Pinpoint the cell where the given text exists, returning its [X, Y] midpoint coordinate. 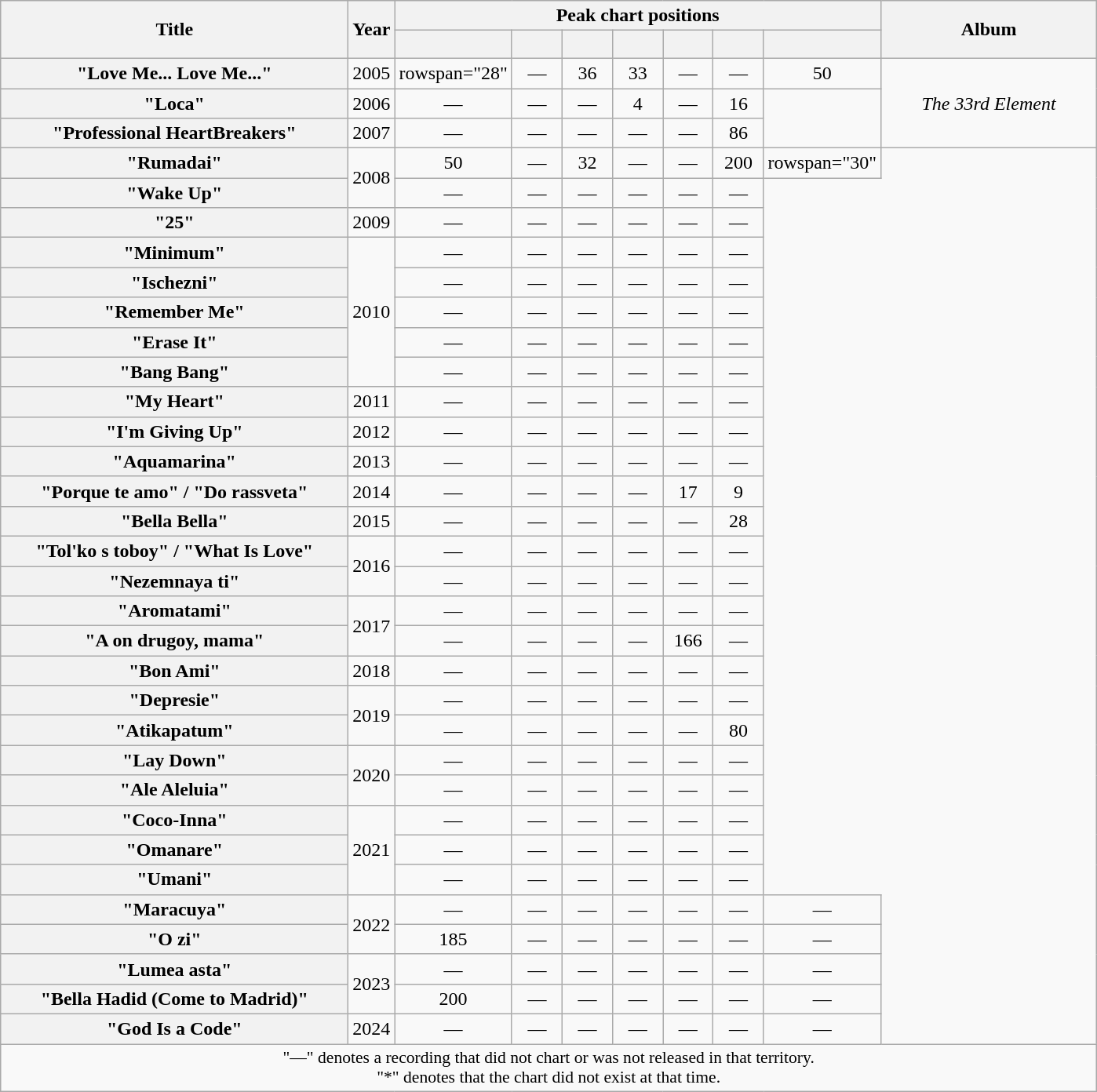
"Loca" [174, 103]
2018 [372, 671]
2013 [372, 461]
"Erase It" [174, 342]
"Rumadai" [174, 163]
"Depresie" [174, 701]
2015 [372, 521]
2020 [372, 775]
2009 [372, 223]
2008 [372, 178]
"Lay Down" [174, 760]
86 [738, 133]
"Atikapatum" [174, 730]
2017 [372, 626]
"Lumea asta" [174, 969]
2007 [372, 133]
2024 [372, 1028]
"Bella Bella" [174, 521]
"Aromatami" [174, 611]
"Wake Up" [174, 193]
33 [638, 73]
"I'm Giving Up" [174, 431]
"Tol'ko s toboy" / "What Is Love" [174, 551]
"My Heart" [174, 402]
"Love Me... Love Me..." [174, 73]
2023 [372, 984]
Title [174, 30]
"Professional HeartBreakers" [174, 133]
"Remember Me" [174, 312]
"Bella Hadid (Come to Madrid)" [174, 999]
"Omanare" [174, 850]
"Bang Bang" [174, 372]
2014 [372, 491]
rowspan="28" [454, 73]
185 [454, 939]
The 33rd Element [989, 103]
32 [588, 163]
Album [989, 30]
4 [638, 103]
"Ischezni" [174, 282]
166 [688, 641]
Peak chart positions [638, 16]
2010 [372, 312]
"O zi" [174, 939]
2006 [372, 103]
28 [738, 521]
2012 [372, 431]
"Ale Aleluia" [174, 790]
"Umani" [174, 879]
"God Is a Code" [174, 1028]
"25" [174, 223]
36 [588, 73]
"Nezemnaya ti" [174, 581]
2011 [372, 402]
17 [688, 491]
"Porque te amo" / "Do rassveta" [174, 491]
Year [372, 30]
2005 [372, 73]
"A on drugoy, mama" [174, 641]
rowspan="30" [822, 163]
"Bon Ami" [174, 671]
16 [738, 103]
2016 [372, 566]
2022 [372, 924]
"Aquamarina" [174, 461]
2021 [372, 850]
"Minimum" [174, 253]
"Coco-Inna" [174, 820]
"Maracuya" [174, 909]
2019 [372, 715]
"—" denotes a recording that did not chart or was not released in that territory."*" denotes that the chart did not exist at that time. [549, 1067]
9 [738, 491]
80 [738, 730]
